For the text-containing cell, return its midpoint in (X, Y) coordinate format. 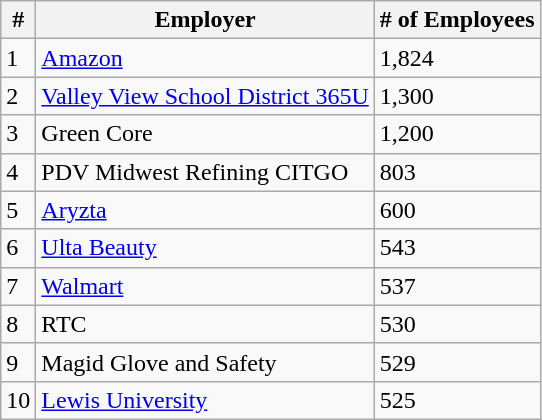
PDV Midwest Refining CITGO (205, 172)
525 (457, 400)
Magid Glove and Safety (205, 362)
1,200 (457, 134)
Aryzta (205, 210)
1,300 (457, 96)
5 (18, 210)
Green Core (205, 134)
537 (457, 286)
4 (18, 172)
# (18, 20)
7 (18, 286)
10 (18, 400)
1 (18, 58)
2 (18, 96)
530 (457, 324)
543 (457, 248)
RTC (205, 324)
600 (457, 210)
Employer (205, 20)
# of Employees (457, 20)
Valley View School District 365U (205, 96)
Lewis University (205, 400)
9 (18, 362)
Walmart (205, 286)
803 (457, 172)
6 (18, 248)
1,824 (457, 58)
Ulta Beauty (205, 248)
3 (18, 134)
Amazon (205, 58)
8 (18, 324)
529 (457, 362)
